Find where the given text appears and provide that cell's center as (X, Y) coordinate. 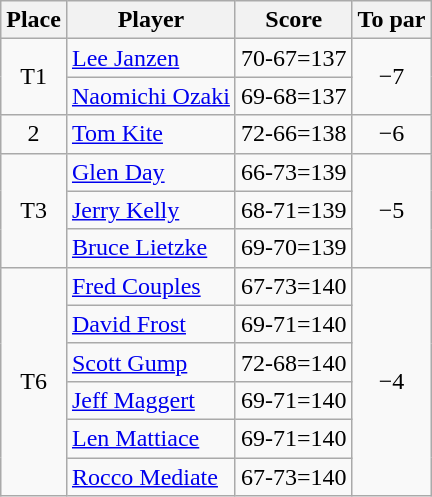
Tom Kite (150, 134)
Jeff Maggert (150, 400)
70-67=137 (294, 58)
Rocco Mediate (150, 477)
Naomichi Ozaki (150, 96)
T1 (34, 77)
Scott Gump (150, 362)
69-68=137 (294, 96)
David Frost (150, 324)
T3 (34, 210)
−5 (392, 210)
Player (150, 20)
Fred Couples (150, 286)
69-70=139 (294, 248)
2 (34, 134)
T6 (34, 381)
Glen Day (150, 172)
66-73=139 (294, 172)
Len Mattiace (150, 438)
Bruce Lietzke (150, 248)
−7 (392, 77)
To par (392, 20)
−6 (392, 134)
68-71=139 (294, 210)
Score (294, 20)
−4 (392, 381)
72-68=140 (294, 362)
72-66=138 (294, 134)
Jerry Kelly (150, 210)
Lee Janzen (150, 58)
Place (34, 20)
